Extract the (X, Y) coordinate from the center of the cell holding the provided text.  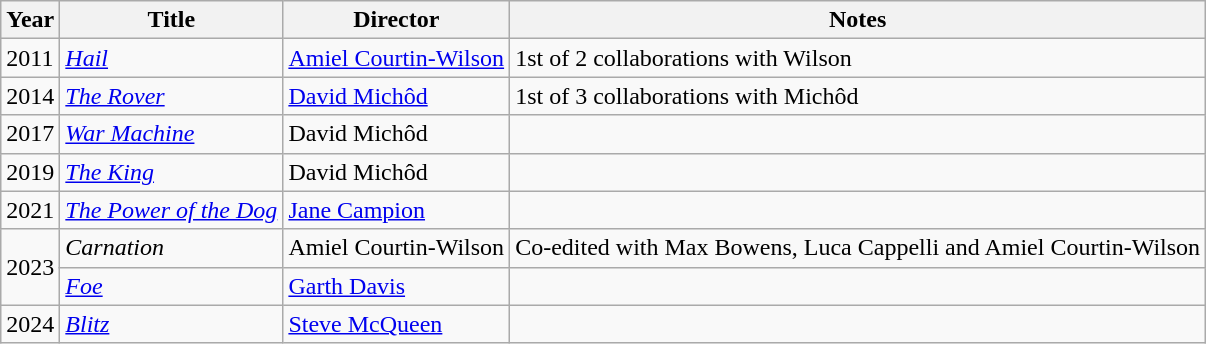
War Machine (172, 134)
2014 (30, 96)
Carnation (172, 248)
2019 (30, 172)
2023 (30, 267)
Hail (172, 58)
Foe (172, 286)
Jane Campion (396, 210)
Director (396, 20)
The Power of the Dog (172, 210)
Blitz (172, 324)
2024 (30, 324)
Garth Davis (396, 286)
2017 (30, 134)
Co-edited with Max Bowens, Luca Cappelli and Amiel Courtin-Wilson (858, 248)
Steve McQueen (396, 324)
2011 (30, 58)
The Rover (172, 96)
Notes (858, 20)
Title (172, 20)
Year (30, 20)
The King (172, 172)
1st of 2 collaborations with Wilson (858, 58)
2021 (30, 210)
1st of 3 collaborations with Michôd (858, 96)
